From the cell containing the given text, extract its center point as (x, y) coordinate. 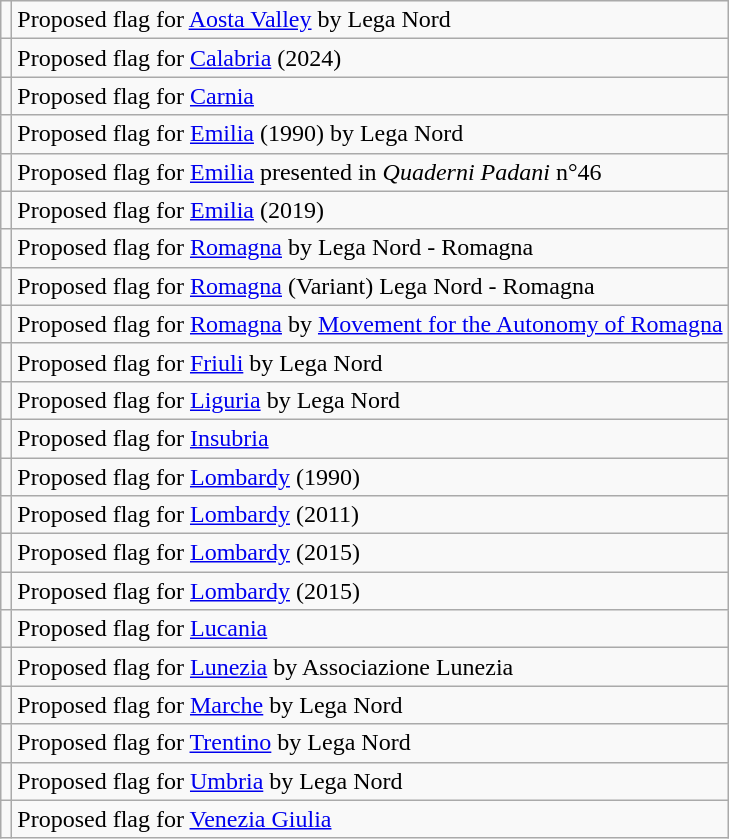
Proposed flag for Venezia Giulia (370, 819)
Proposed flag for Lunezia by Associazione Lunezia (370, 667)
Proposed flag for Carnia (370, 96)
Proposed flag for Emilia presented in Quaderni Padani n°46 (370, 172)
Proposed flag for Romagna (Variant) Lega Nord - Romagna (370, 286)
Proposed flag for Lucania (370, 629)
Proposed flag for Romagna by Movement for the Autonomy of Romagna (370, 324)
Proposed flag for Calabria (2024) (370, 58)
Proposed flag for Insubria (370, 438)
Proposed flag for Umbria by Lega Nord (370, 781)
Proposed flag for Lombardy (1990) (370, 477)
Proposed flag for Trentino by Lega Nord (370, 743)
Proposed flag for Lombardy (2011) (370, 515)
Proposed flag for Emilia (2019) (370, 210)
Proposed flag for Friuli by Lega Nord (370, 362)
Proposed flag for Emilia (1990) by Lega Nord (370, 134)
Proposed flag for Aosta Valley by Lega Nord (370, 20)
Proposed flag for Romagna by Lega Nord - Romagna (370, 248)
Proposed flag for Liguria by Lega Nord (370, 400)
Proposed flag for Marche by Lega Nord (370, 705)
